Detect which cell encompasses the target text, then output its (x, y) center coordinate. 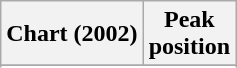
Peak position (189, 34)
Chart (2002) (72, 34)
